For the text-containing cell, return its midpoint in (x, y) coordinate format. 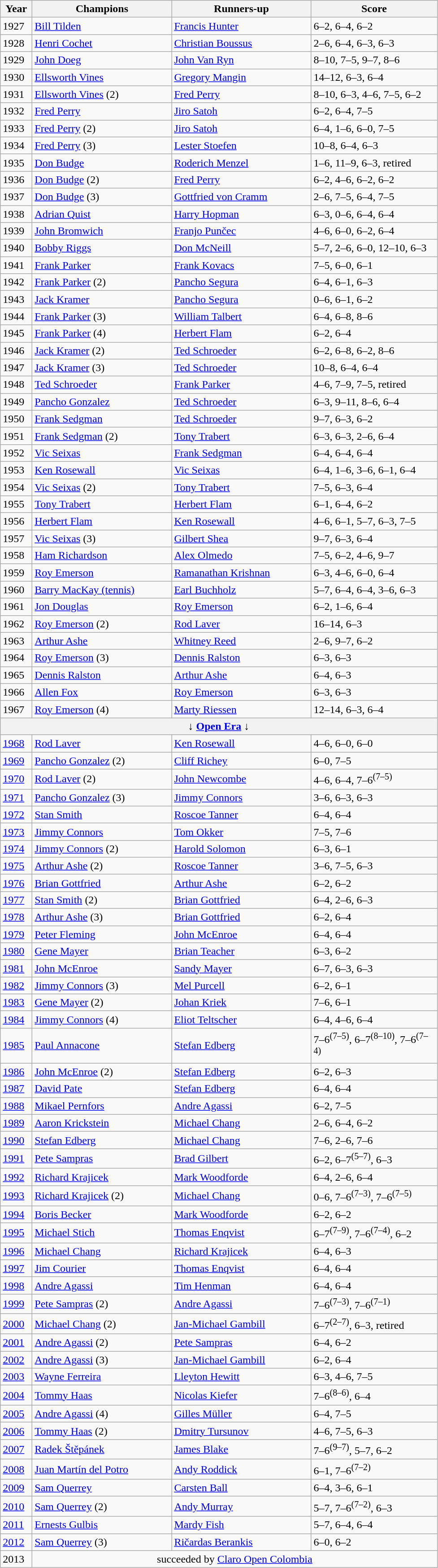
1936 (16, 180)
Arthur Ashe (3) (102, 917)
6–3, 0–6, 6–4, 6–4 (374, 214)
Jack Kramer (102, 299)
2006 (16, 1431)
1950 (16, 419)
6–3, 6–3, 2–6, 6–4 (374, 436)
6–2, 6–8, 6–2, 8–6 (374, 350)
1974 (16, 849)
Stan Smith (102, 815)
Mardy Fish (241, 1525)
Carsten Ball (241, 1488)
4–6, 7–9, 7–5, retired (374, 385)
1997 (16, 1268)
7–5, 6–0, 6–1 (374, 265)
Juan Martín del Potro (102, 1469)
1954 (16, 487)
6–3, 9–11, 8–6, 6–4 (374, 402)
Pancho Gonzalez (102, 402)
Fred Perry (2) (102, 128)
Tommy Haas (102, 1396)
1942 (16, 282)
6–4, 1–6, 3–6, 6–1, 6–4 (374, 470)
6–2, 6–4, 7–5 (374, 111)
Don Budge (102, 162)
Frank Parker (3) (102, 316)
12–14, 6–3, 6–4 (374, 709)
8–10, 7–5, 9–7, 8–6 (374, 60)
1933 (16, 128)
Nicolas Kiefer (241, 1396)
Ellsworth Vines (102, 77)
Gilbert Shea (241, 539)
Roy Emerson (4) (102, 709)
Champions (102, 9)
1992 (16, 1177)
1988 (16, 1106)
James Blake (241, 1450)
Alex Olmedo (241, 556)
Vic Seixas (2) (102, 487)
5–7, 2–6, 6–0, 12–10, 6–3 (374, 248)
1946 (16, 350)
1940 (16, 248)
Allen Fox (102, 692)
6–3, 4–6, 7–5 (374, 1377)
Michael Chang (2) (102, 1324)
Andre Agassi (4) (102, 1414)
16–14, 6–3 (374, 624)
6–7(7–9), 7–6(7–4), 6–2 (374, 1233)
10–8, 6–4, 6–3 (374, 145)
6–2, 6–3 (374, 1072)
Sandy Mayer (241, 968)
6–4, 1–6, 6–0, 7–5 (374, 128)
Score (374, 9)
Cliff Richey (241, 761)
7–6(7–5), 6–7(8–10), 7–6(7–4) (374, 1046)
Radek Štěpánek (102, 1450)
1975 (16, 866)
Mikael Pernfors (102, 1106)
Roy Emerson (2) (102, 624)
Earl Buchholz (241, 590)
1964 (16, 658)
1963 (16, 641)
Don Budge (2) (102, 180)
7–6(8–6), 6–4 (374, 1396)
10–8, 6–4, 6–4 (374, 368)
9–7, 6–3, 6–4 (374, 539)
1945 (16, 333)
1966 (16, 692)
1999 (16, 1304)
1930 (16, 77)
Pete Sampras (2) (102, 1304)
Lleyton Hewitt (241, 1377)
William Talbert (241, 316)
1982 (16, 985)
Ramanathan Krishnan (241, 573)
2008 (16, 1469)
2000 (16, 1324)
1993 (16, 1196)
Roderich Menzel (241, 162)
2012 (16, 1542)
↓ Open Era ↓ (219, 726)
Ham Richardson (102, 556)
Bill Tilden (102, 26)
Andre Agassi (2) (102, 1342)
Barry MacKay (tennis) (102, 590)
3–6, 6–3, 6–3 (374, 797)
1996 (16, 1251)
1–6, 11–9, 6–3, retired (374, 162)
6–4, 7–5 (374, 1414)
1951 (16, 436)
Dmitry Tursunov (241, 1431)
Runners-up (241, 9)
Pancho Gonzalez (3) (102, 797)
7–6, 2–6, 7–6 (374, 1140)
Pancho Gonzalez (2) (102, 761)
1979 (16, 934)
Gregory Mangin (241, 77)
Boris Becker (102, 1214)
1944 (16, 316)
1978 (16, 917)
1931 (16, 94)
2003 (16, 1377)
Paul Annacone (102, 1046)
John Bromwich (102, 231)
2–6, 7–5, 6–4, 7–5 (374, 197)
6–4, 4–6, 6–4 (374, 1020)
2–6, 6–4, 6–3, 6–3 (374, 43)
6–2, 6–4, 6–2 (374, 26)
4–6, 7–5, 6–3 (374, 1431)
1947 (16, 368)
5–7, 6–4, 6–4 (374, 1525)
6–3, 4–6, 6–0, 6–4 (374, 573)
5–7, 7–6(7–2), 6–3 (374, 1506)
John Doeg (102, 60)
6–2, 6–7(5–7), 6–3 (374, 1159)
Frank Sedgman (2) (102, 436)
2–6, 9–7, 6–2 (374, 641)
succeeded by Claro Open Colombia (235, 1559)
2004 (16, 1396)
1956 (16, 521)
6–4, 2–6, 6–3 (374, 900)
1987 (16, 1089)
Ričardas Berankis (241, 1542)
Arthur Ashe (2) (102, 866)
9–7, 6–3, 6–2 (374, 419)
1955 (16, 504)
7–6, 6–1 (374, 1003)
1990 (16, 1140)
Brian Teacher (241, 951)
Wayne Ferreira (102, 1377)
Sam Querrey (3) (102, 1542)
6–3, 6–2 (374, 951)
Sam Querrey (102, 1488)
7–6(7–3), 7–6(7–1) (374, 1304)
Sam Querrey (2) (102, 1506)
1994 (16, 1214)
Frank Kovacs (241, 265)
1995 (16, 1233)
Jimmy Connors (2) (102, 849)
Andre Agassi (3) (102, 1359)
5–7, 6–4, 6–4, 3–6, 6–3 (374, 590)
8–10, 6–3, 4–6, 7–5, 6–2 (374, 94)
Rod Laver (2) (102, 779)
1935 (16, 162)
6–4, 6–2 (374, 1342)
Gene Mayer (2) (102, 1003)
7–5, 6–2, 4–6, 9–7 (374, 556)
Jim Courier (102, 1268)
6–4, 6–1, 6–3 (374, 282)
7–6(9–7), 5–7, 6–2 (374, 1450)
Franjo Punčec (241, 231)
Harold Solomon (241, 849)
Aaron Krickstein (102, 1123)
1927 (16, 26)
2001 (16, 1342)
Vic Seixas (3) (102, 539)
Frank Parker (4) (102, 333)
3–6, 7–5, 6–3 (374, 866)
6–4, 3–6, 6–1 (374, 1488)
1971 (16, 797)
1989 (16, 1123)
Andy Murray (241, 1506)
2007 (16, 1450)
1998 (16, 1285)
2010 (16, 1506)
Stan Smith (2) (102, 900)
6–4, 6–4, 6–4 (374, 453)
Harry Hopman (241, 214)
1977 (16, 900)
14–12, 6–3, 6–4 (374, 77)
1972 (16, 815)
Don Budge (3) (102, 197)
1941 (16, 265)
4–6, 6–0, 6–0 (374, 743)
4–6, 6–0, 6–2, 6–4 (374, 231)
2002 (16, 1359)
7–5, 6–3, 6–4 (374, 487)
1961 (16, 607)
Whitney Reed (241, 641)
Roy Emerson (3) (102, 658)
6–2, 7–5 (374, 1106)
1976 (16, 883)
1934 (16, 145)
1952 (16, 453)
1960 (16, 590)
1948 (16, 385)
Jon Douglas (102, 607)
Fred Perry (3) (102, 145)
6–0, 6–2 (374, 1542)
John Newcombe (241, 779)
1970 (16, 779)
1929 (16, 60)
Peter Fleming (102, 934)
6–2, 6–1 (374, 985)
Michael Stich (102, 1233)
Andy Roddick (241, 1469)
1969 (16, 761)
David Pate (102, 1089)
6–1, 7–6(7–2) (374, 1469)
Marty Riessen (241, 709)
Johan Kriek (241, 1003)
Richard Krajicek (2) (102, 1196)
1949 (16, 402)
2–6, 6–4, 6–2 (374, 1123)
Tommy Haas (2) (102, 1431)
0–6, 6–1, 6–2 (374, 299)
Jack Kramer (3) (102, 368)
2013 (16, 1559)
Francis Hunter (241, 26)
1928 (16, 43)
Adrian Quist (102, 214)
1986 (16, 1072)
1965 (16, 675)
1962 (16, 624)
1937 (16, 197)
1984 (16, 1020)
1938 (16, 214)
1991 (16, 1159)
7–5, 7–6 (374, 832)
Don McNeill (241, 248)
2009 (16, 1488)
6–7(2–7), 6–3, retired (374, 1324)
1959 (16, 573)
6–0, 7–5 (374, 761)
Tim Henman (241, 1285)
2011 (16, 1525)
6–4, 2–6, 6–4 (374, 1177)
1967 (16, 709)
1958 (16, 556)
Jack Kramer (2) (102, 350)
6–7, 6–3, 6–3 (374, 968)
1980 (16, 951)
John Van Ryn (241, 60)
Gottfried von Cramm (241, 197)
4–6, 6–1, 5–7, 6–3, 7–5 (374, 521)
Mel Purcell (241, 985)
Jimmy Connors (3) (102, 985)
1932 (16, 111)
Lester Stoefen (241, 145)
6–2, 4–6, 6–2, 6–2 (374, 180)
Ernests Gulbis (102, 1525)
1957 (16, 539)
Brad Gilbert (241, 1159)
6–1, 6–4, 6–2 (374, 504)
1985 (16, 1046)
4–6, 6–4, 7–6(7–5) (374, 779)
Gilles Müller (241, 1414)
1973 (16, 832)
Henri Cochet (102, 43)
2005 (16, 1414)
Eliot Teltscher (241, 1020)
6–3, 6–1 (374, 849)
Frank Parker (2) (102, 282)
Tom Okker (241, 832)
Christian Boussus (241, 43)
1953 (16, 470)
6–4, 6–8, 8–6 (374, 316)
Jimmy Connors (4) (102, 1020)
Bobby Riggs (102, 248)
1943 (16, 299)
Ellsworth Vines (2) (102, 94)
6–2, 1–6, 6–4 (374, 607)
1981 (16, 968)
Gene Mayer (102, 951)
1983 (16, 1003)
1939 (16, 231)
0–6, 7–6(7–3), 7–6(7–5) (374, 1196)
1968 (16, 743)
Year (16, 9)
John McEnroe (2) (102, 1072)
